Pinpoint the cell where the given text exists, returning its [X, Y] midpoint coordinate. 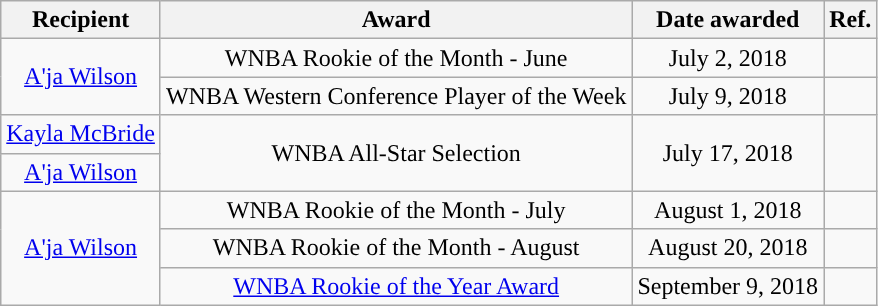
Ref. [850, 20]
WNBA Rookie of the Month - June [396, 58]
July 2, 2018 [728, 58]
Award [396, 20]
Kayla McBride [81, 134]
Date awarded [728, 20]
July 17, 2018 [728, 153]
WNBA Rookie of the Month - July [396, 210]
August 20, 2018 [728, 248]
Recipient [81, 20]
July 9, 2018 [728, 96]
WNBA Western Conference Player of the Week [396, 96]
WNBA All-Star Selection [396, 153]
August 1, 2018 [728, 210]
WNBA Rookie of the Month - August [396, 248]
WNBA Rookie of the Year Award [396, 286]
September 9, 2018 [728, 286]
